Capture the cell that displays the provided text and extract its (x, y) central coordinate. 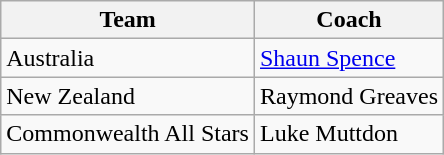
Team (128, 20)
Shaun Spence (348, 58)
Commonwealth All Stars (128, 134)
Australia (128, 58)
New Zealand (128, 96)
Coach (348, 20)
Luke Muttdon (348, 134)
Raymond Greaves (348, 96)
